Capture the cell that displays the provided text and extract its [x, y] central coordinate. 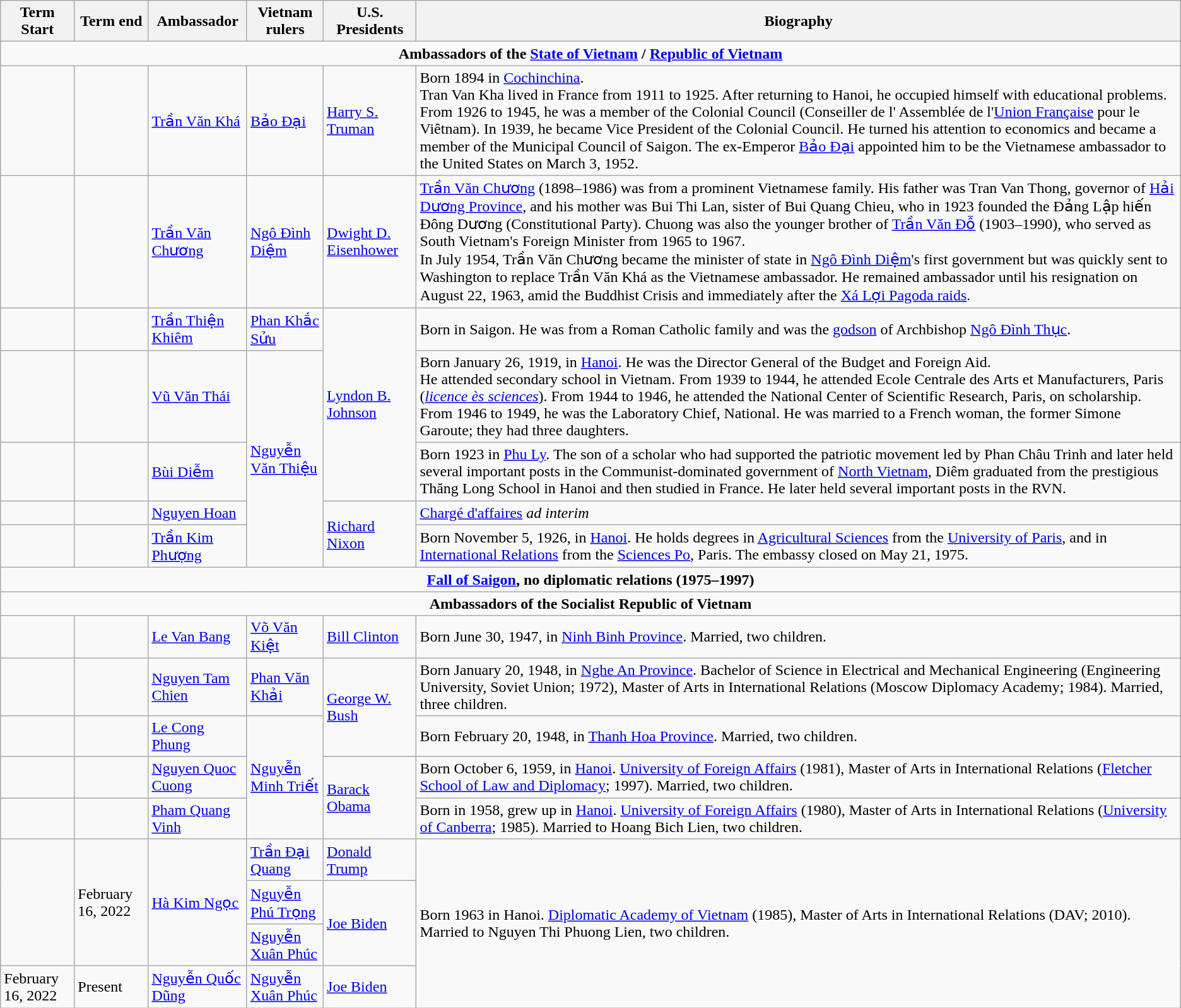
Ambassador [197, 21]
Fall of Saigon, no diplomatic relations (1975–1997) [590, 580]
Nguyen Quoc Cuong [197, 777]
Hà Kim Ngọc [197, 902]
Chargé d'affaires ad interim [799, 513]
Bảo Đại [285, 121]
Nguyen Hoan [197, 513]
Le Van Bang [197, 637]
Biography [799, 21]
Ngô Đình Diệm [285, 241]
Barack Obama [370, 798]
Term Start [38, 21]
Nguyễn Quốc Dũng [197, 987]
Bill Clinton [370, 637]
Le Cong Phung [197, 737]
Term end [111, 21]
Nguyễn Văn Thiệu [285, 459]
Võ Văn Kiệt [285, 637]
Ambassadors of the Socialist Republic of Vietnam [590, 604]
Trần Kim Phượng [197, 546]
Harry S. Truman [370, 121]
Pham Quang Vinh [197, 819]
Born June 30, 1947, in Ninh Binh Province. Married, two children. [799, 637]
Ambassadors of the State of Vietnam / Republic of Vietnam [590, 54]
George W. Bush [370, 706]
Bùi Diễm [197, 472]
Richard Nixon [370, 534]
Trần Văn Khá [197, 121]
Vũ Văn Thái [197, 397]
Trần Đại Quang [285, 860]
Donald Trump [370, 860]
Nguyễn Minh Triết [285, 777]
Phan Khắc Sửu [285, 329]
Born in Saigon. He was from a Roman Catholic family and was the godson of Archbishop Ngô Đình Thục. [799, 329]
Present [111, 987]
Nguyen Tam Chien [197, 686]
Born February 20, 1948, in Thanh Hoa Province. Married, two children. [799, 737]
Nguyễn Phú Trọng [285, 902]
Phan Văn Khải [285, 686]
Trần Văn Chương [197, 241]
Dwight D. Eisenhower [370, 241]
Trần Thiện Khiêm [197, 329]
U.S. Presidents [370, 21]
Lyndon B. Johnson [370, 404]
Vietnam rulers [285, 21]
